For the text-containing cell, return its midpoint in (X, Y) coordinate format. 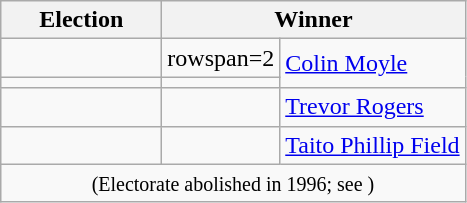
Taito Phillip Field (372, 145)
Colin Moyle (372, 64)
Winner (314, 20)
(Electorate abolished in 1996; see ) (233, 183)
Trevor Rogers (372, 107)
rowspan=2 (221, 58)
Election (82, 20)
